Locate the cell with the specified text and output its [X, Y] center coordinate. 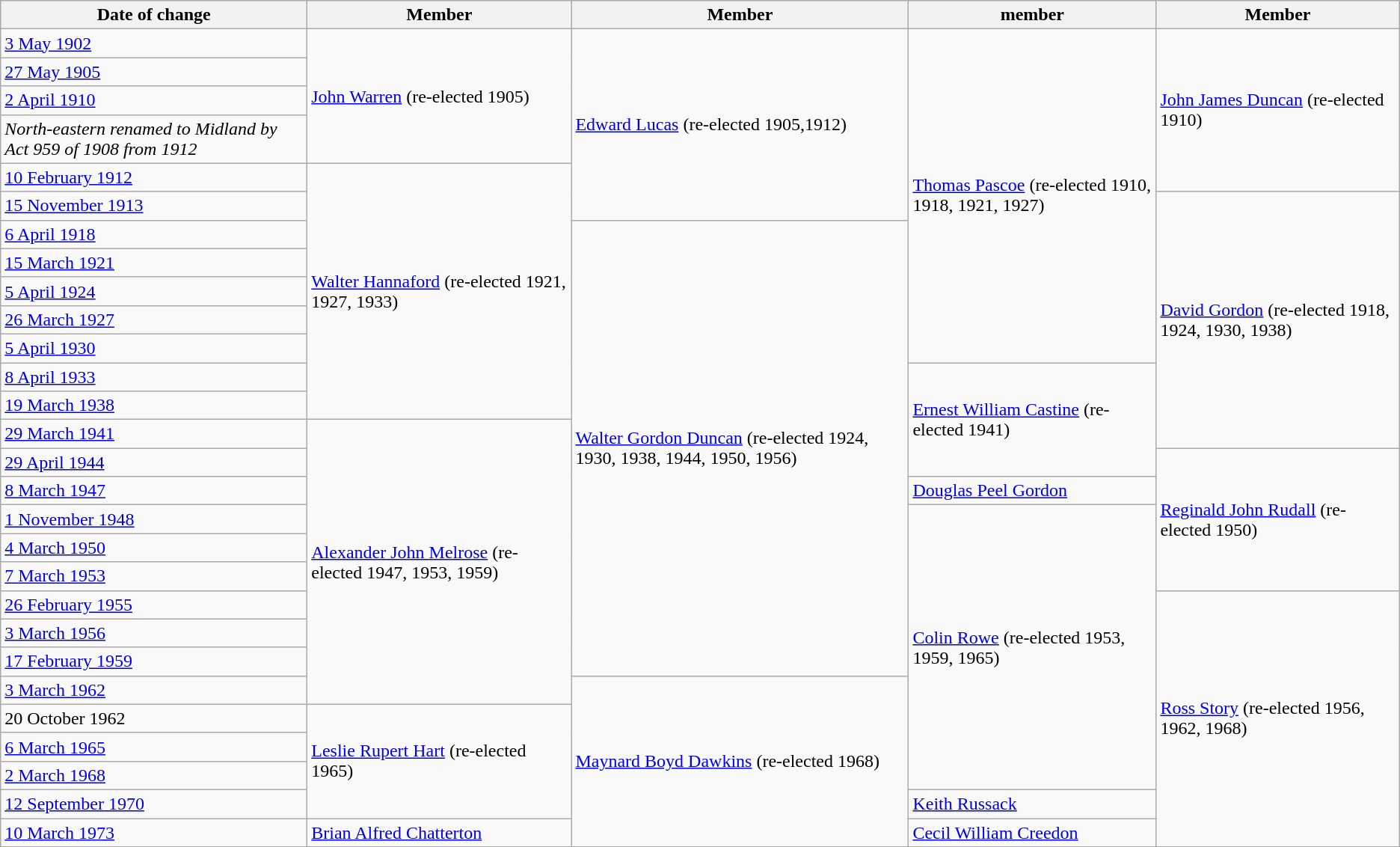
26 March 1927 [154, 319]
17 February 1959 [154, 661]
Brian Alfred Chatterton [440, 833]
Cecil William Creedon [1032, 833]
6 April 1918 [154, 234]
5 April 1930 [154, 348]
3 May 1902 [154, 43]
19 March 1938 [154, 406]
Maynard Boyd Dawkins (re-elected 1968) [740, 761]
27 May 1905 [154, 72]
12 September 1970 [154, 804]
29 March 1941 [154, 434]
Date of change [154, 15]
Reginald John Rudall (re-elected 1950) [1277, 519]
Douglas Peel Gordon [1032, 491]
2 March 1968 [154, 775]
5 April 1924 [154, 291]
2 April 1910 [154, 100]
David Gordon (re-elected 1918, 1924, 1930, 1938) [1277, 320]
North-eastern renamed to Midland by Act 959 of 1908 from 1912 [154, 139]
Leslie Rupert Hart (re-elected 1965) [440, 761]
Colin Rowe (re-elected 1953, 1959, 1965) [1032, 648]
8 April 1933 [154, 376]
Ernest William Castine (re-elected 1941) [1032, 419]
8 March 1947 [154, 491]
3 March 1956 [154, 633]
10 March 1973 [154, 833]
Walter Hannaford (re-elected 1921, 1927, 1933) [440, 292]
Alexander John Melrose (re-elected 1947, 1953, 1959) [440, 563]
20 October 1962 [154, 718]
Edward Lucas (re-elected 1905,1912) [740, 124]
3 March 1962 [154, 690]
John James Duncan (re-elected 1910) [1277, 111]
member [1032, 15]
Walter Gordon Duncan (re-elected 1924, 1930, 1938, 1944, 1950, 1956) [740, 447]
7 March 1953 [154, 576]
Keith Russack [1032, 804]
John Warren (re-elected 1905) [440, 96]
15 November 1913 [154, 206]
26 February 1955 [154, 605]
4 March 1950 [154, 548]
Ross Story (re-elected 1956, 1962, 1968) [1277, 718]
Thomas Pascoe (re-elected 1910, 1918, 1921, 1927) [1032, 196]
10 February 1912 [154, 177]
1 November 1948 [154, 519]
15 March 1921 [154, 263]
29 April 1944 [154, 462]
6 March 1965 [154, 747]
